Search for the cell housing the specified text and yield its [x, y] center coordinate. 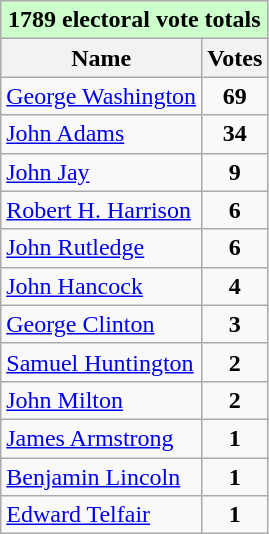
69 [235, 96]
9 [235, 172]
John Hancock [102, 286]
Name [102, 58]
Robert H. Harrison [102, 210]
Benjamin Lincoln [102, 477]
Votes [235, 58]
1789 electoral vote totals [134, 20]
George Washington [102, 96]
Samuel Huntington [102, 362]
3 [235, 324]
George Clinton [102, 324]
James Armstrong [102, 438]
John Adams [102, 134]
4 [235, 286]
John Milton [102, 400]
John Rutledge [102, 248]
John Jay [102, 172]
34 [235, 134]
Edward Telfair [102, 515]
